Return [X, Y] of the center of cell containing provided text 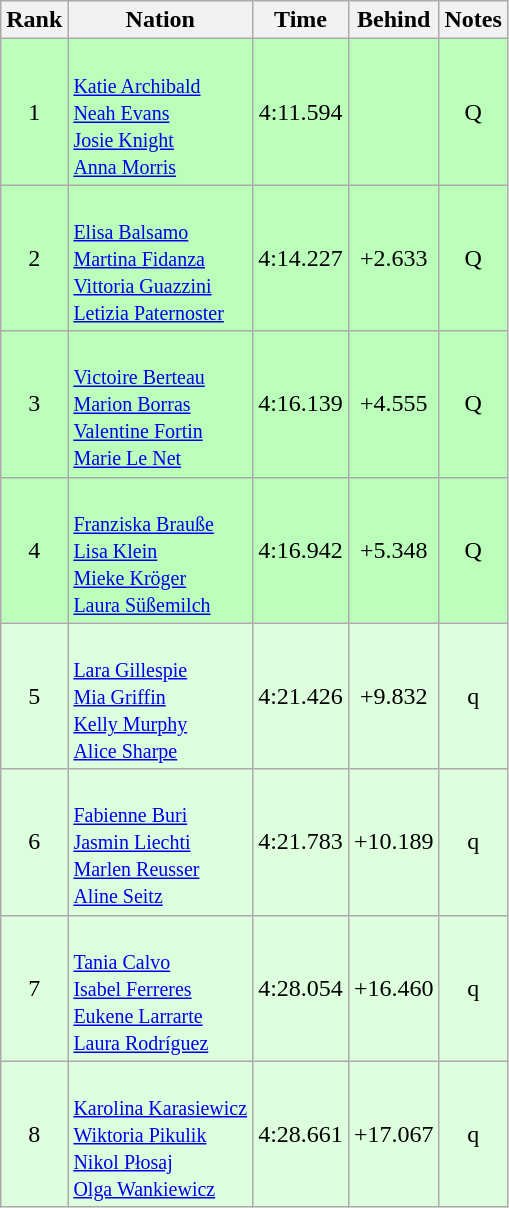
Behind [394, 20]
Elisa BalsamoMartina FidanzaVittoria GuazziniLetizia Paternoster [160, 258]
6 [34, 842]
Tania CalvoIsabel FerreresEukene LarrarteLaura Rodríguez [160, 988]
1 [34, 112]
Katie ArchibaldNeah EvansJosie KnightAnna Morris [160, 112]
Lara GillespieMia GriffinKelly MurphyAlice Sharpe [160, 696]
Rank [34, 20]
+17.067 [394, 1134]
+5.348 [394, 550]
4:21.426 [301, 696]
Fabienne BuriJasmin LiechtiMarlen ReusserAline Seitz [160, 842]
4:21.783 [301, 842]
8 [34, 1134]
Time [301, 20]
4:11.594 [301, 112]
4:14.227 [301, 258]
4:28.661 [301, 1134]
+16.460 [394, 988]
Nation [160, 20]
Victoire BerteauMarion BorrasValentine FortinMarie Le Net [160, 404]
3 [34, 404]
Karolina KarasiewiczWiktoria PikulikNikol PłosajOlga Wankiewicz [160, 1134]
5 [34, 696]
Franziska BraußeLisa KleinMieke KrögerLaura Süßemilch [160, 550]
7 [34, 988]
4:28.054 [301, 988]
Notes [473, 20]
+2.633 [394, 258]
+4.555 [394, 404]
2 [34, 258]
+9.832 [394, 696]
+10.189 [394, 842]
4:16.942 [301, 550]
4:16.139 [301, 404]
4 [34, 550]
